Capture the cell that displays the provided text and extract its [x, y] central coordinate. 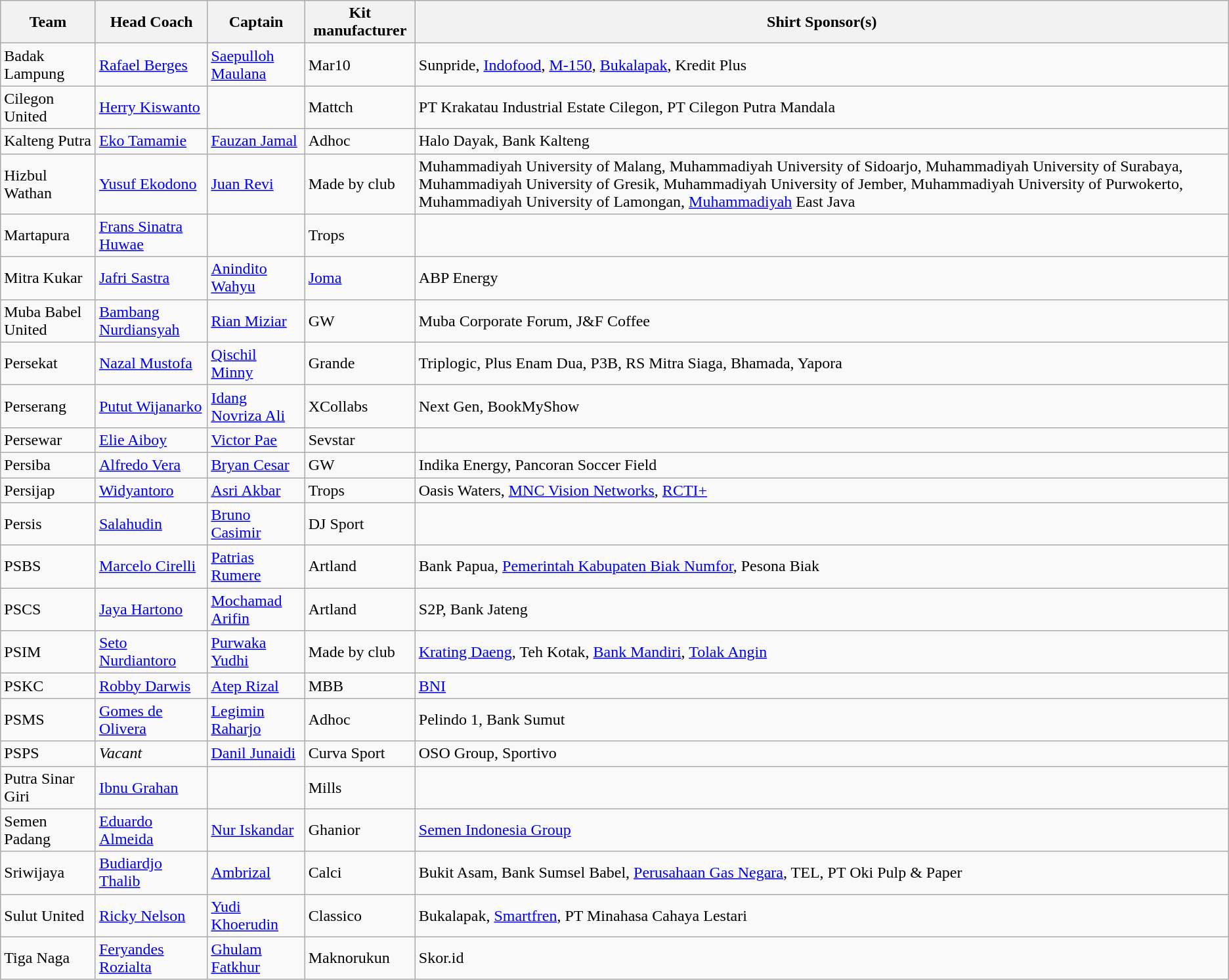
Sriwijaya [49, 873]
Badak Lampung [49, 64]
Classico [360, 915]
Tiga Naga [49, 958]
Bukit Asam, Bank Sumsel Babel, Perusahaan Gas Negara, TEL, PT Oki Pulp & Paper [822, 873]
Rafael Berges [151, 64]
Indika Energy, Pancoran Soccer Field [822, 465]
Mar10 [360, 64]
Mattch [360, 108]
Martapura [49, 235]
Semen Indonesia Group [822, 830]
Nur Iskandar [256, 830]
Frans Sinatra Huwae [151, 235]
Herry Kiswanto [151, 108]
Saepulloh Maulana [256, 64]
Oasis Waters, MNC Vision Networks, RCTI+ [822, 490]
Feryandes Rozialta [151, 958]
Cilegon United [49, 108]
Persekat [49, 364]
S2P, Bank Jateng [822, 609]
Grande [360, 364]
PSIM [49, 652]
Bryan Cesar [256, 465]
Putut Wijanarko [151, 406]
Salahudin [151, 524]
OSO Group, Sportivo [822, 754]
Muba Corporate Forum, J&F Coffee [822, 320]
Persiba [49, 465]
Victor Pae [256, 440]
Ambrizal [256, 873]
Ghulam Fatkhur [256, 958]
XCollabs [360, 406]
Bruno Casimir [256, 524]
Curva Sport [360, 754]
Hizbul Wathan [49, 184]
ABP Energy [822, 278]
Robby Darwis [151, 686]
Persewar [49, 440]
Elie Aiboy [151, 440]
Ghanior [360, 830]
Yudi Khoerudin [256, 915]
Sulut United [49, 915]
PT Krakatau Industrial Estate Cilegon, PT Cilegon Putra Mandala [822, 108]
Juan Revi [256, 184]
Danil Junaidi [256, 754]
Seto Nurdiantoro [151, 652]
Persis [49, 524]
Kalteng Putra [49, 141]
Ibnu Grahan [151, 788]
Shirt Sponsor(s) [822, 22]
Anindito Wahyu [256, 278]
Joma [360, 278]
PSPS [49, 754]
Captain [256, 22]
Legimin Raharjo [256, 719]
Mitra Kukar [49, 278]
Purwaka Yudhi [256, 652]
Patrias Rumere [256, 567]
Head Coach [151, 22]
Semen Padang [49, 830]
Budiardjo Thalib [151, 873]
Halo Dayak, Bank Kalteng [822, 141]
Persijap [49, 490]
Mochamad Arifin [256, 609]
Asri Akbar [256, 490]
Vacant [151, 754]
Kit manufacturer [360, 22]
Eko Tamamie [151, 141]
Perserang [49, 406]
Eduardo Almeida [151, 830]
Atep Rizal [256, 686]
PSCS [49, 609]
Muba Babel United [49, 320]
Next Gen, BookMyShow [822, 406]
Jaya Hartono [151, 609]
Sunpride, Indofood, M-150, Bukalapak, Kredit Plus [822, 64]
Rian Miziar [256, 320]
Bank Papua, Pemerintah Kabupaten Biak Numfor, Pesona Biak [822, 567]
Putra Sinar Giri [49, 788]
Krating Daeng, Teh Kotak, Bank Mandiri, Tolak Angin [822, 652]
Calci [360, 873]
Team [49, 22]
PSBS [49, 567]
Jafri Sastra [151, 278]
Triplogic, Plus Enam Dua, P3B, RS Mitra Siaga, Bhamada, Yapora [822, 364]
Yusuf Ekodono [151, 184]
Marcelo Cirelli [151, 567]
PSMS [49, 719]
Idang Novriza Ali [256, 406]
Mills [360, 788]
Nazal Mustofa [151, 364]
Pelindo 1, Bank Sumut [822, 719]
Sevstar [360, 440]
Maknorukun [360, 958]
MBB [360, 686]
Skor.id [822, 958]
Bukalapak, Smartfren, PT Minahasa Cahaya Lestari [822, 915]
Gomes de Olivera [151, 719]
Ricky Nelson [151, 915]
DJ Sport [360, 524]
Widyantoro [151, 490]
Bambang Nurdiansyah [151, 320]
Alfredo Vera [151, 465]
Fauzan Jamal [256, 141]
PSKC [49, 686]
Qischil Minny [256, 364]
BNI [822, 686]
